Return [X, Y] of the center of cell containing provided text 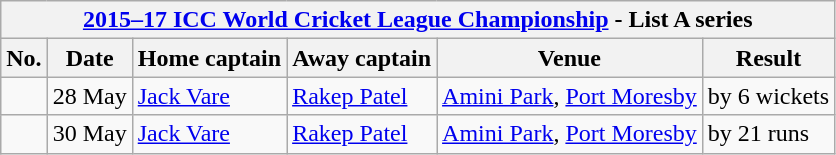
Venue [570, 58]
by 21 runs [768, 134]
30 May [90, 134]
Date [90, 58]
No. [24, 58]
28 May [90, 96]
Result [768, 58]
by 6 wickets [768, 96]
Home captain [209, 58]
2015–17 ICC World Cricket League Championship - List A series [418, 20]
Away captain [362, 58]
